Detect which cell encompasses the target text, then output its (X, Y) center coordinate. 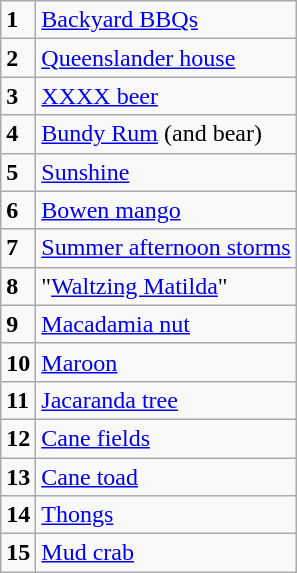
14 (18, 515)
Summer afternoon storms (166, 248)
6 (18, 210)
Bundy Rum (and bear) (166, 134)
11 (18, 400)
Backyard BBQs (166, 20)
Maroon (166, 362)
Thongs (166, 515)
Queenslander house (166, 58)
XXXX beer (166, 96)
13 (18, 477)
Cane fields (166, 438)
9 (18, 324)
Macadamia nut (166, 324)
7 (18, 248)
Jacaranda tree (166, 400)
12 (18, 438)
15 (18, 553)
8 (18, 286)
4 (18, 134)
5 (18, 172)
10 (18, 362)
Bowen mango (166, 210)
2 (18, 58)
Sunshine (166, 172)
"Waltzing Matilda" (166, 286)
1 (18, 20)
Cane toad (166, 477)
3 (18, 96)
Mud crab (166, 553)
